Output the [x, y] coordinate of the center of the cell containing the given text.  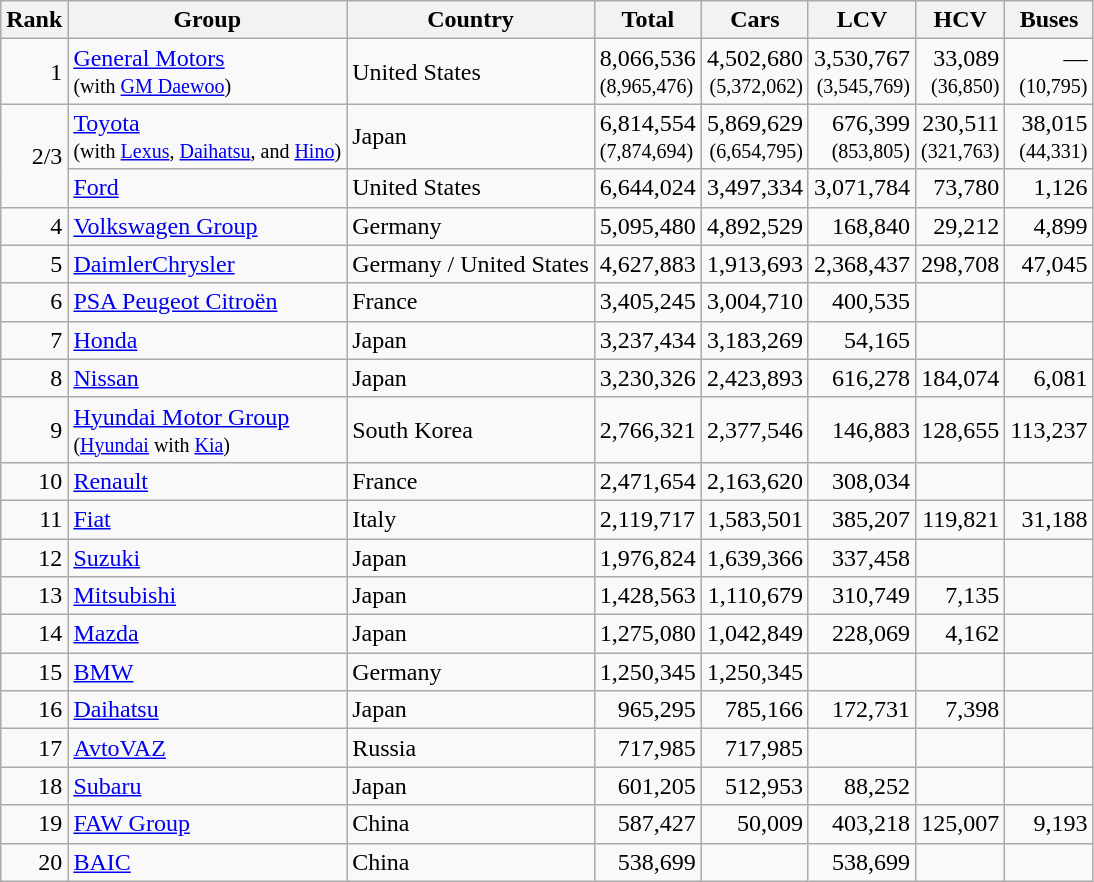
7 [34, 340]
298,708 [960, 264]
LCV [862, 20]
16 [34, 710]
Rank [34, 20]
50,009 [754, 824]
Group [208, 20]
2,119,717 [648, 519]
7,135 [960, 596]
9,193 [1049, 824]
13 [34, 596]
3,405,245 [648, 302]
33,089 (36,850) [960, 72]
— (10,795) [1049, 72]
PSA Peugeot Citroën [208, 302]
3,183,269 [754, 340]
1,428,563 [648, 596]
Volkswagen Group [208, 226]
1,126 [1049, 188]
Subaru [208, 786]
18 [34, 786]
3,071,784 [862, 188]
172,731 [862, 710]
Mitsubishi [208, 596]
15 [34, 672]
4,502,680 (5,372,062) [754, 72]
11 [34, 519]
88,252 [862, 786]
8 [34, 378]
5 [34, 264]
676,399 (853,805) [862, 136]
128,655 [960, 430]
113,237 [1049, 430]
7,398 [960, 710]
Italy [471, 519]
Germany / United States [471, 264]
2/3 [34, 156]
Honda [208, 340]
601,205 [648, 786]
29,212 [960, 226]
2,471,654 [648, 481]
Fiat [208, 519]
337,458 [862, 557]
2,368,437 [862, 264]
31,188 [1049, 519]
38,015 (44,331) [1049, 136]
3,237,434 [648, 340]
3,497,334 [754, 188]
Daihatsu [208, 710]
4,162 [960, 634]
14 [34, 634]
Renault [208, 481]
228,069 [862, 634]
10 [34, 481]
47,045 [1049, 264]
2,163,620 [754, 481]
965,295 [648, 710]
Suzuki [208, 557]
54,165 [862, 340]
308,034 [862, 481]
385,207 [862, 519]
Ford [208, 188]
Buses [1049, 20]
1,275,080 [648, 634]
12 [34, 557]
3,230,326 [648, 378]
BAIC [208, 862]
3,530,767 (3,545,769) [862, 72]
2,766,321 [648, 430]
6,814,554 (7,874,694) [648, 136]
1,110,679 [754, 596]
1,583,501 [754, 519]
FAW Group [208, 824]
8,066,536 (8,965,476) [648, 72]
17 [34, 748]
Cars [754, 20]
1,976,824 [648, 557]
General Motors (with GM Daewoo) [208, 72]
5,869,629 (6,654,795) [754, 136]
Hyundai Motor Group (Hyundai with Kia) [208, 430]
403,218 [862, 824]
400,535 [862, 302]
AvtoVAZ [208, 748]
Toyota (with Lexus, Daihatsu, and Hino) [208, 136]
Mazda [208, 634]
Nissan [208, 378]
73,780 [960, 188]
19 [34, 824]
1,913,693 [754, 264]
6 [34, 302]
184,074 [960, 378]
BMW [208, 672]
20 [34, 862]
2,423,893 [754, 378]
1 [34, 72]
9 [34, 430]
4 [34, 226]
4,892,529 [754, 226]
4,899 [1049, 226]
South Korea [471, 430]
5,095,480 [648, 226]
HCV [960, 20]
Total [648, 20]
6,644,024 [648, 188]
6,081 [1049, 378]
230,511 (321,763) [960, 136]
512,953 [754, 786]
119,821 [960, 519]
168,840 [862, 226]
2,377,546 [754, 430]
Russia [471, 748]
125,007 [960, 824]
310,749 [862, 596]
1,042,849 [754, 634]
785,166 [754, 710]
DaimlerChrysler [208, 264]
4,627,883 [648, 264]
1,639,366 [754, 557]
616,278 [862, 378]
3,004,710 [754, 302]
587,427 [648, 824]
Country [471, 20]
146,883 [862, 430]
